From the cell containing the given text, extract its center point as (x, y) coordinate. 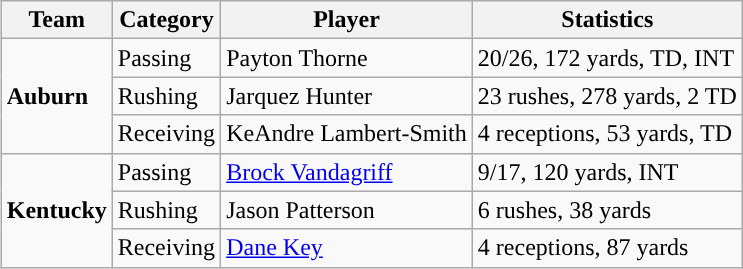
4 receptions, 53 yards, TD (607, 134)
23 rushes, 278 yards, 2 TD (607, 96)
6 rushes, 38 yards (607, 210)
20/26, 172 yards, TD, INT (607, 58)
Brock Vandagriff (347, 172)
Jarquez Hunter (347, 96)
Payton Thorne (347, 58)
KeAndre Lambert-Smith (347, 134)
Kentucky (56, 210)
Statistics (607, 20)
9/17, 120 yards, INT (607, 172)
Team (56, 20)
4 receptions, 87 yards (607, 248)
Auburn (56, 96)
Jason Patterson (347, 210)
Category (166, 20)
Dane Key (347, 248)
Player (347, 20)
